For the text-containing cell, return its midpoint in (X, Y) coordinate format. 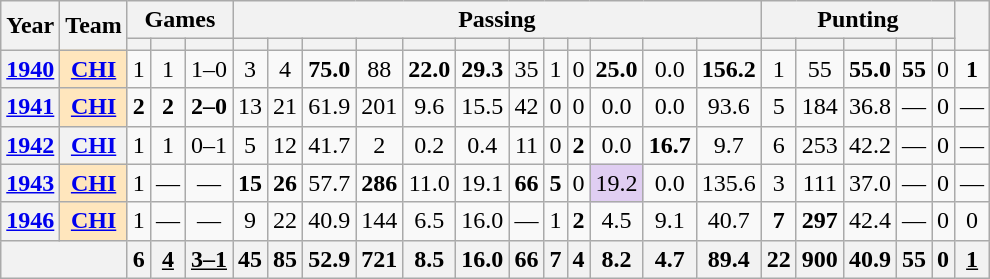
36.8 (870, 107)
42.4 (870, 221)
253 (820, 145)
26 (286, 183)
19.2 (616, 183)
61.9 (330, 107)
52.9 (330, 259)
55.0 (870, 69)
15.5 (482, 107)
Punting (858, 20)
0.4 (482, 145)
900 (820, 259)
286 (380, 183)
135.6 (728, 183)
89.4 (728, 259)
6.5 (430, 221)
19.1 (482, 183)
1–0 (208, 69)
12 (286, 145)
Year (30, 26)
4.5 (616, 221)
1942 (30, 145)
22.0 (430, 69)
41.7 (330, 145)
93.6 (728, 107)
156.2 (728, 69)
4.7 (670, 259)
40.7 (728, 221)
1940 (30, 69)
3–1 (208, 259)
297 (820, 221)
Team (94, 26)
8.2 (616, 259)
721 (380, 259)
11.0 (430, 183)
9.1 (670, 221)
25.0 (616, 69)
184 (820, 107)
9.6 (430, 107)
57.7 (330, 183)
8.5 (430, 259)
Passing (498, 20)
1946 (30, 221)
1943 (30, 183)
21 (286, 107)
9.7 (728, 145)
111 (820, 183)
42.2 (870, 145)
15 (250, 183)
Games (180, 20)
75.0 (330, 69)
88 (380, 69)
29.3 (482, 69)
144 (380, 221)
11 (526, 145)
37.0 (870, 183)
45 (250, 259)
13 (250, 107)
1941 (30, 107)
42 (526, 107)
16.7 (670, 145)
201 (380, 107)
0.2 (430, 145)
2–0 (208, 107)
35 (526, 69)
9 (250, 221)
85 (286, 259)
0–1 (208, 145)
